Extract the [X, Y] coordinate from the center of the cell holding the provided text.  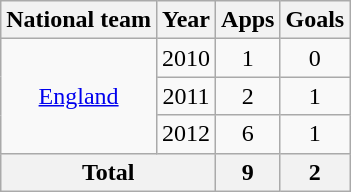
6 [248, 134]
2012 [186, 134]
2010 [186, 58]
National team [79, 20]
Apps [248, 20]
Goals [315, 20]
Total [108, 172]
Year [186, 20]
9 [248, 172]
0 [315, 58]
England [79, 96]
2011 [186, 96]
